From the cell containing the given text, extract its center point as (X, Y) coordinate. 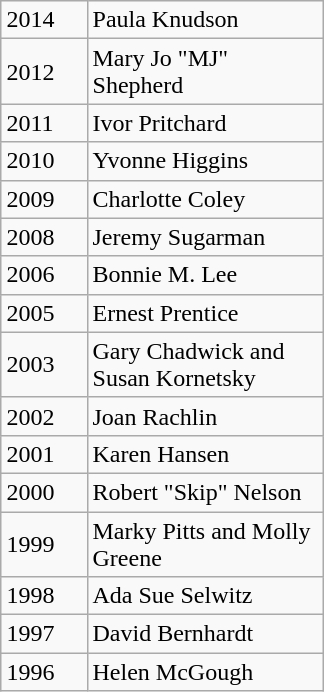
Yvonne Higgins (205, 161)
2011 (44, 123)
2009 (44, 199)
Charlotte Coley (205, 199)
1997 (44, 634)
2010 (44, 161)
Ivor Pritchard (205, 123)
Ada Sue Selwitz (205, 596)
1999 (44, 544)
2001 (44, 454)
2012 (44, 72)
1996 (44, 672)
Helen McGough (205, 672)
Ernest Prentice (205, 313)
Joan Rachlin (205, 416)
2003 (44, 364)
Marky Pitts and Molly Greene (205, 544)
Paula Knudson (205, 20)
2000 (44, 492)
David Bernhardt (205, 634)
Jeremy Sugarman (205, 237)
2006 (44, 275)
2002 (44, 416)
Gary Chadwick and Susan Kornetsky (205, 364)
Mary Jo "MJ" Shepherd (205, 72)
2014 (44, 20)
1998 (44, 596)
Bonnie M. Lee (205, 275)
Robert "Skip" Nelson (205, 492)
2005 (44, 313)
2008 (44, 237)
Karen Hansen (205, 454)
